Capture the cell that displays the provided text and extract its (X, Y) central coordinate. 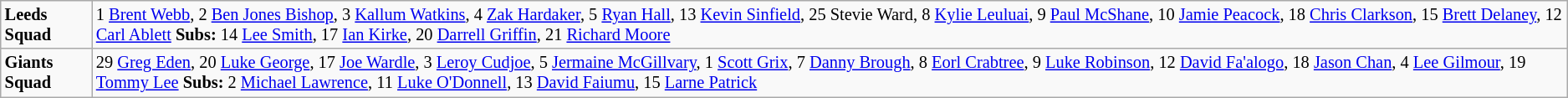
Leeds Squad (47, 24)
Giants Squad (47, 73)
